Determine the (x, y) coordinate at the center of the cell enclosing the given text.  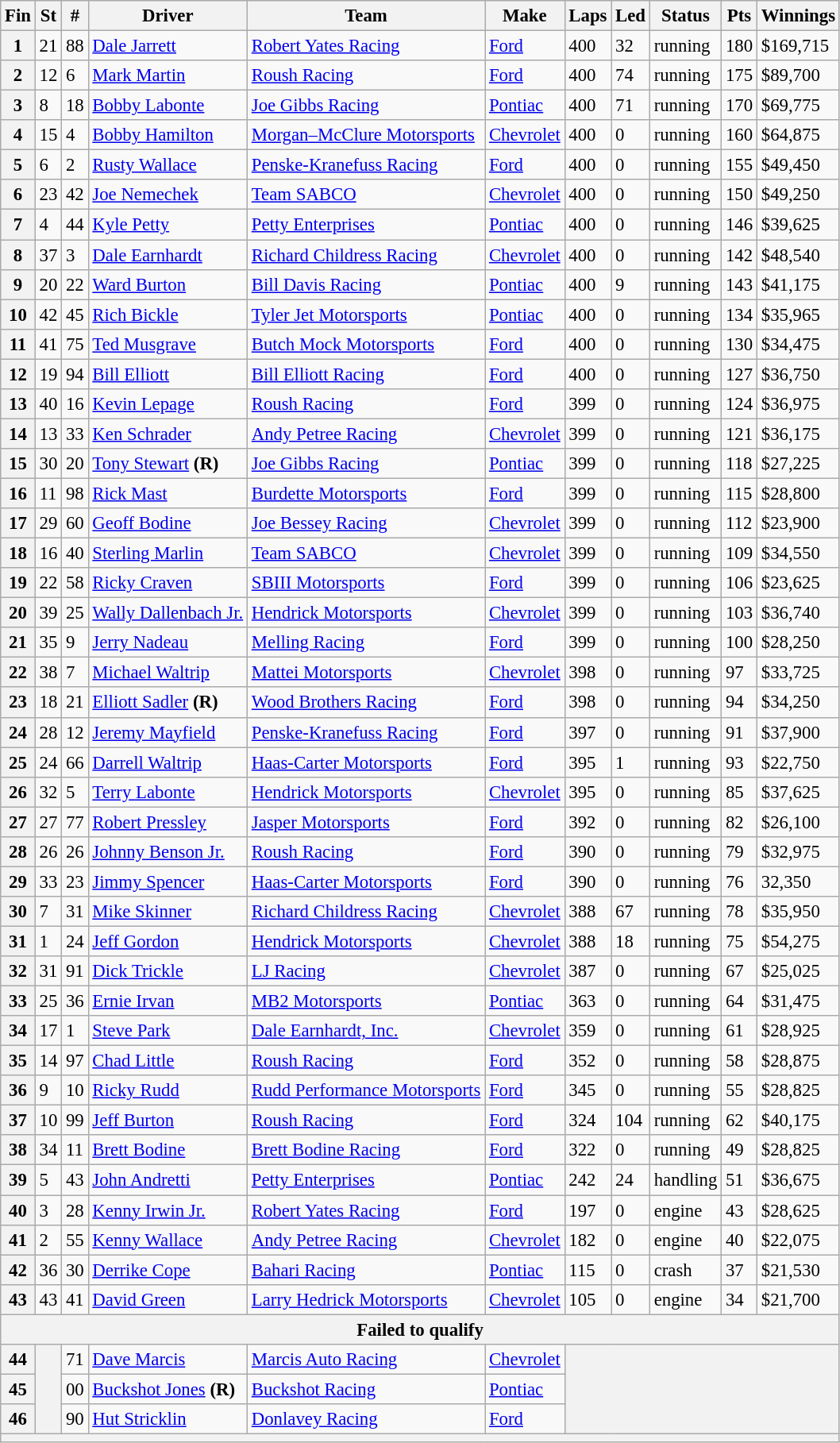
$48,540 (798, 255)
$28,875 (798, 1061)
Steve Park (168, 1031)
Status (685, 16)
Ricky Rudd (168, 1090)
Kenny Wallace (168, 1240)
90 (75, 1419)
$28,800 (798, 493)
118 (740, 464)
Led (630, 16)
61 (740, 1031)
175 (740, 75)
130 (740, 344)
79 (740, 852)
387 (588, 971)
Pts (740, 16)
180 (740, 46)
109 (740, 554)
Rusty Wallace (168, 165)
124 (740, 404)
146 (740, 225)
Team (365, 16)
$36,975 (798, 404)
197 (588, 1210)
Dale Earnhardt (168, 255)
Johnny Benson Jr. (168, 852)
Rich Bickle (168, 314)
93 (740, 762)
crash (685, 1270)
Jeff Burton (168, 1121)
142 (740, 255)
$49,450 (798, 165)
82 (740, 822)
# (75, 16)
LJ Racing (365, 971)
Rudd Performance Motorsports (365, 1090)
$33,725 (798, 673)
182 (588, 1240)
160 (740, 135)
392 (588, 822)
66 (75, 762)
$21,700 (798, 1299)
77 (75, 822)
127 (740, 374)
Ward Burton (168, 284)
88 (75, 46)
Bobby Hamilton (168, 135)
Terry Labonte (168, 792)
$37,625 (798, 792)
103 (740, 613)
Joe Nemechek (168, 195)
Michael Waltrip (168, 673)
Darrell Waltrip (168, 762)
Bobby Labonte (168, 106)
$23,900 (798, 523)
Butch Mock Motorsports (365, 344)
134 (740, 314)
$28,925 (798, 1031)
60 (75, 523)
Brett Bodine Racing (365, 1151)
Ted Musgrave (168, 344)
00 (75, 1389)
Ricky Craven (168, 583)
Laps (588, 16)
Joe Bessey Racing (365, 523)
Robert Pressley (168, 822)
$22,075 (798, 1240)
98 (75, 493)
Larry Hedrick Motorsports (365, 1299)
$35,950 (798, 912)
$26,100 (798, 822)
$64,875 (798, 135)
Kenny Irwin Jr. (168, 1210)
Mattei Motorsports (365, 673)
143 (740, 284)
Elliott Sadler (R) (168, 703)
$25,025 (798, 971)
$36,675 (798, 1180)
Driver (168, 16)
$32,975 (798, 852)
Burdette Motorsports (365, 493)
$69,775 (798, 106)
Buckshot Jones (R) (168, 1389)
Jasper Motorsports (365, 822)
100 (740, 642)
$49,250 (798, 195)
Dave Marcis (168, 1360)
St (48, 16)
112 (740, 523)
85 (740, 792)
105 (588, 1299)
345 (588, 1090)
Ernie Irvan (168, 1001)
363 (588, 1001)
242 (588, 1180)
Make (525, 16)
Hut Stricklin (168, 1419)
46 (18, 1419)
Bill Elliott (168, 374)
Fin (18, 16)
$28,625 (798, 1210)
Bill Davis Racing (365, 284)
76 (740, 882)
Jimmy Spencer (168, 882)
Jerry Nadeau (168, 642)
Jeremy Mayfield (168, 732)
170 (740, 106)
$35,965 (798, 314)
Mike Skinner (168, 912)
Geoff Bodine (168, 523)
78 (740, 912)
Kyle Petty (168, 225)
$31,475 (798, 1001)
155 (740, 165)
$89,700 (798, 75)
Morgan–McClure Motorsports (365, 135)
$41,175 (798, 284)
Ken Schrader (168, 434)
$169,715 (798, 46)
Wood Brothers Racing (365, 703)
SBIII Motorsports (365, 583)
$39,625 (798, 225)
Winnings (798, 16)
$21,530 (798, 1270)
Bahari Racing (365, 1270)
64 (740, 1001)
$27,225 (798, 464)
Sterling Marlin (168, 554)
99 (75, 1121)
150 (740, 195)
74 (630, 75)
324 (588, 1121)
322 (588, 1151)
$37,900 (798, 732)
handling (685, 1180)
Chad Little (168, 1061)
$22,750 (798, 762)
$40,175 (798, 1121)
$36,740 (798, 613)
51 (740, 1180)
$28,250 (798, 642)
359 (588, 1031)
104 (630, 1121)
Brett Bodine (168, 1151)
Donlavey Racing (365, 1419)
397 (588, 732)
Bill Elliott Racing (365, 374)
121 (740, 434)
John Andretti (168, 1180)
Jeff Gordon (168, 941)
Dick Trickle (168, 971)
Derrike Cope (168, 1270)
49 (740, 1151)
Wally Dallenbach Jr. (168, 613)
$36,750 (798, 374)
$23,625 (798, 583)
$34,250 (798, 703)
Dale Jarrett (168, 46)
62 (740, 1121)
Tony Stewart (R) (168, 464)
32,350 (798, 882)
Buckshot Racing (365, 1389)
Dale Earnhardt, Inc. (365, 1031)
352 (588, 1061)
Mark Martin (168, 75)
$36,175 (798, 434)
Marcis Auto Racing (365, 1360)
Failed to qualify (421, 1329)
MB2 Motorsports (365, 1001)
Rick Mast (168, 493)
Kevin Lepage (168, 404)
106 (740, 583)
$54,275 (798, 941)
Tyler Jet Motorsports (365, 314)
$34,550 (798, 554)
Melling Racing (365, 642)
David Green (168, 1299)
$34,475 (798, 344)
